Capture the cell that displays the provided text and extract its [x, y] central coordinate. 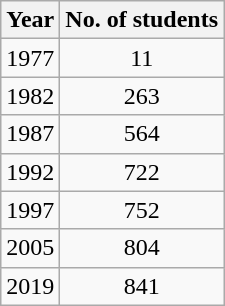
1987 [30, 134]
Year [30, 20]
1997 [30, 210]
11 [142, 58]
2019 [30, 286]
841 [142, 286]
564 [142, 134]
No. of students [142, 20]
722 [142, 172]
2005 [30, 248]
1977 [30, 58]
752 [142, 210]
1982 [30, 96]
263 [142, 96]
1992 [30, 172]
804 [142, 248]
